Find where the given text appears and provide that cell's center as [X, Y] coordinate. 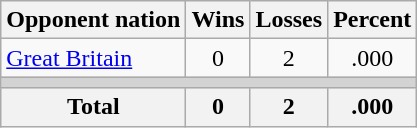
Wins [218, 20]
Opponent nation [94, 20]
Great Britain [94, 58]
Total [94, 107]
Losses [289, 20]
Percent [372, 20]
